Identify which cell holds the provided text, then report its (x, y) central coordinate. 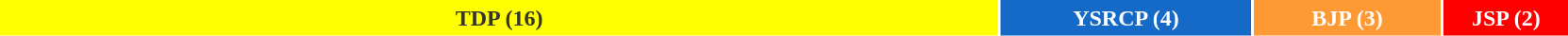
YSRCP (4) (1126, 18)
BJP (3) (1347, 18)
TDP (16) (499, 18)
JSP (2) (1506, 18)
